Scan for the cell matching the given text and deliver its [X, Y] coordinate at center. 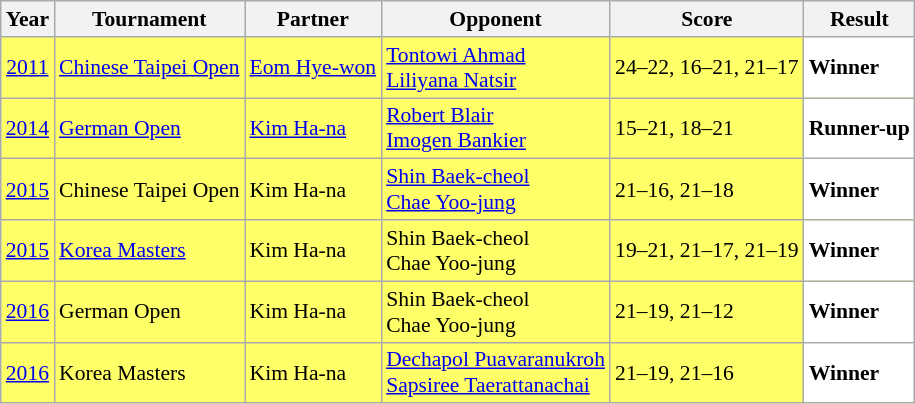
21–19, 21–16 [707, 372]
Eom Hye-won [312, 68]
Runner-up [860, 128]
Dechapol Puavaranukroh Sapsiree Taerattanachai [496, 372]
Score [707, 19]
Year [28, 19]
Partner [312, 19]
Tontowi Ahmad Liliyana Natsir [496, 68]
2014 [28, 128]
21–19, 21–12 [707, 312]
2011 [28, 68]
Tournament [149, 19]
24–22, 16–21, 21–17 [707, 68]
21–16, 21–18 [707, 190]
15–21, 18–21 [707, 128]
19–21, 21–17, 21–19 [707, 250]
Opponent [496, 19]
Result [860, 19]
Robert Blair Imogen Bankier [496, 128]
